Capture the cell that displays the provided text and extract its [x, y] central coordinate. 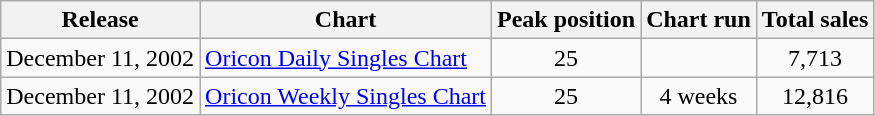
Release [100, 20]
Chart run [699, 20]
7,713 [815, 58]
Total sales [815, 20]
Chart [346, 20]
Oricon Weekly Singles Chart [346, 96]
Peak position [566, 20]
Oricon Daily Singles Chart [346, 58]
12,816 [815, 96]
4 weeks [699, 96]
